Return (x, y) of the center of cell containing provided text 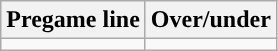
Pregame line (74, 20)
Over/under (210, 20)
